Pinpoint the cell where the given text exists, returning its (x, y) midpoint coordinate. 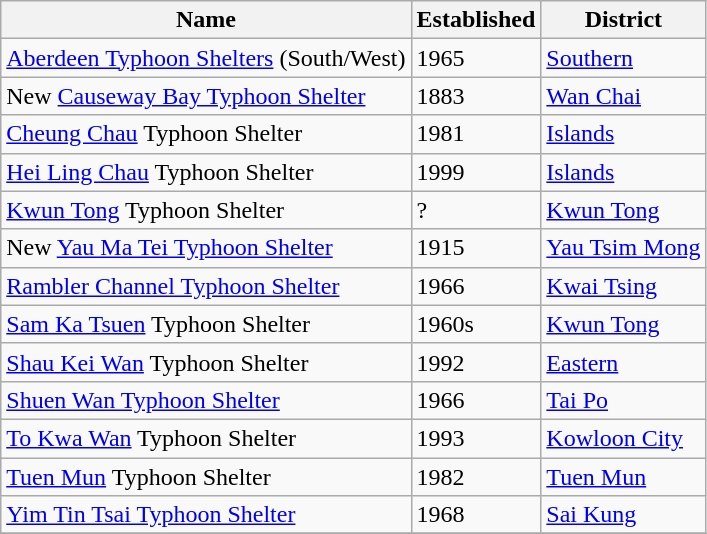
1993 (476, 438)
Name (206, 20)
Shau Kei Wan Typhoon Shelter (206, 362)
Hei Ling Chau Typhoon Shelter (206, 172)
1883 (476, 96)
Aberdeen Typhoon Shelters (South/West) (206, 58)
1960s (476, 324)
To Kwa Wan Typhoon Shelter (206, 438)
District (624, 20)
Sam Ka Tsuen Typhoon Shelter (206, 324)
Yau Tsim Mong (624, 248)
Kowloon City (624, 438)
Cheung Chau Typhoon Shelter (206, 134)
Tai Po (624, 400)
Established (476, 20)
Southern (624, 58)
1999 (476, 172)
Rambler Channel Typhoon Shelter (206, 286)
1982 (476, 477)
? (476, 210)
1981 (476, 134)
New Yau Ma Tei Typhoon Shelter (206, 248)
Yim Tin Tsai Typhoon Shelter (206, 515)
1915 (476, 248)
1965 (476, 58)
Wan Chai (624, 96)
1968 (476, 515)
Shuen Wan Typhoon Shelter (206, 400)
Eastern (624, 362)
New Causeway Bay Typhoon Shelter (206, 96)
Kwun Tong Typhoon Shelter (206, 210)
1992 (476, 362)
Kwai Tsing (624, 286)
Tuen Mun (624, 477)
Sai Kung (624, 515)
Tuen Mun Typhoon Shelter (206, 477)
